Detect which cell encompasses the target text, then output its [x, y] center coordinate. 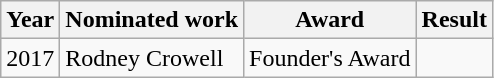
Nominated work [152, 20]
Award [330, 20]
Result [454, 20]
Rodney Crowell [152, 58]
Year [30, 20]
2017 [30, 58]
Founder's Award [330, 58]
